Return the [x, y] coordinate for the center point of the cell that contains the specified text.  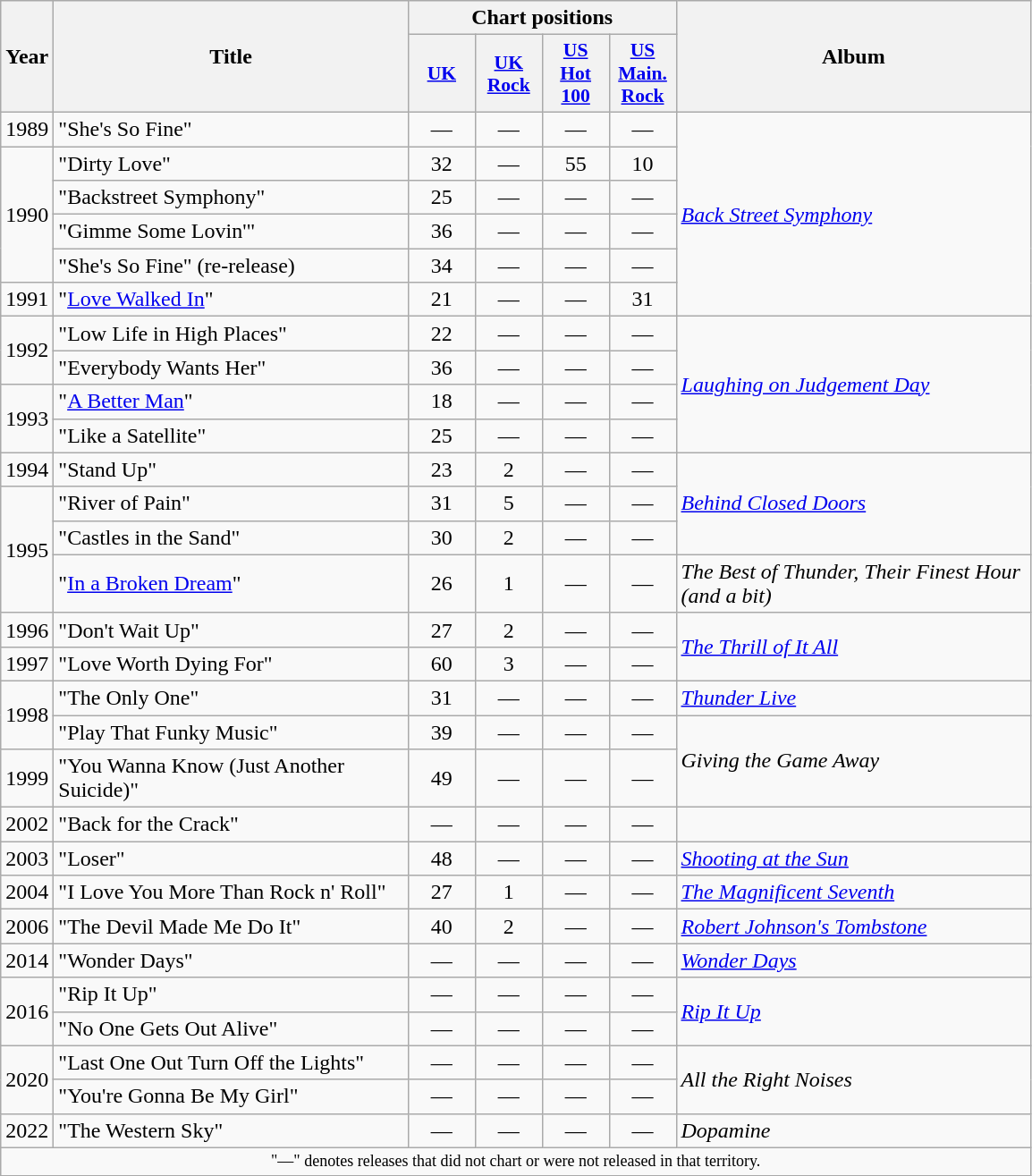
"The Only One" [231, 698]
"Dirty Love" [231, 164]
"Wonder Days" [231, 960]
2006 [27, 926]
"Love Worth Dying For" [231, 664]
"You Wanna Know (Just Another Suicide)" [231, 778]
Wonder Days [853, 960]
Robert Johnson's Tombstone [853, 926]
2014 [27, 960]
"Don't Wait Up" [231, 630]
1989 [27, 129]
39 [442, 732]
US Hot 100 [576, 73]
"You're Gonna Be My Girl" [231, 1096]
21 [442, 300]
2022 [27, 1130]
Rip It Up [853, 1011]
1996 [27, 630]
"No One Gets Out Alive" [231, 1028]
"Like a Satellite" [231, 436]
UK Rock [508, 73]
22 [442, 334]
34 [442, 266]
18 [442, 402]
"A Better Man" [231, 402]
"Castles in the Sand" [231, 537]
3 [508, 664]
US Main. Rock [642, 73]
The Best of Thunder, Their Finest Hour (and a bit) [853, 583]
The Magnificent Seventh [853, 893]
1992 [27, 351]
Behind Closed Doors [853, 503]
"Love Walked In" [231, 300]
"Loser" [231, 859]
"She's So Fine" (re-release) [231, 266]
10 [642, 164]
2003 [27, 859]
2016 [27, 1011]
"I Love You More Than Rock n' Roll" [231, 893]
26 [442, 583]
All the Right Noises [853, 1079]
2004 [27, 893]
49 [442, 778]
48 [442, 859]
"Rip It Up" [231, 994]
1998 [27, 715]
55 [576, 164]
2020 [27, 1079]
1999 [27, 778]
"River of Pain" [231, 503]
"—" denotes releases that did not chart or were not released in that territory. [516, 1161]
Dopamine [853, 1130]
"Gimme Some Lovin'" [231, 232]
1995 [27, 549]
60 [442, 664]
Shooting at the Sun [853, 859]
"Low Life in High Places" [231, 334]
"The Western Sky" [231, 1130]
1994 [27, 470]
"She's So Fine" [231, 129]
40 [442, 926]
Laughing on Judgement Day [853, 385]
Thunder Live [853, 698]
"Stand Up" [231, 470]
"Back for the Crack" [231, 825]
1991 [27, 300]
The Thrill of It All [853, 647]
"Backstreet Symphony" [231, 198]
Title [231, 57]
30 [442, 537]
23 [442, 470]
Year [27, 57]
Chart positions [542, 18]
1990 [27, 215]
Giving the Game Away [853, 762]
UK [442, 73]
"Last One Out Turn Off the Lights" [231, 1062]
"The Devil Made Me Do It" [231, 926]
"Play That Funky Music" [231, 732]
32 [442, 164]
5 [508, 503]
1997 [27, 664]
1993 [27, 419]
"In a Broken Dream" [231, 583]
Album [853, 57]
Back Street Symphony [853, 214]
"Everybody Wants Her" [231, 368]
2002 [27, 825]
